Capture the cell that displays the provided text and extract its [X, Y] central coordinate. 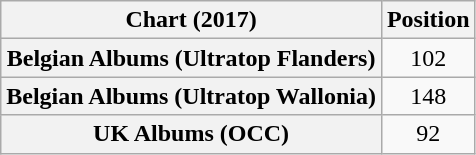
Belgian Albums (Ultratop Wallonia) [192, 96]
92 [428, 134]
Position [428, 20]
148 [428, 96]
Chart (2017) [192, 20]
Belgian Albums (Ultratop Flanders) [192, 58]
UK Albums (OCC) [192, 134]
102 [428, 58]
